Determine the [X, Y] coordinate at the center of the cell enclosing the given text.  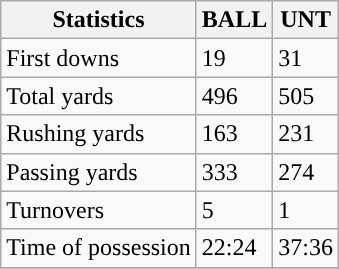
274 [306, 172]
505 [306, 96]
37:36 [306, 248]
Passing yards [99, 172]
231 [306, 134]
5 [234, 210]
19 [234, 58]
Rushing yards [99, 134]
Turnovers [99, 210]
496 [234, 96]
Total yards [99, 96]
Statistics [99, 20]
22:24 [234, 248]
163 [234, 134]
Time of possession [99, 248]
333 [234, 172]
31 [306, 58]
1 [306, 210]
UNT [306, 20]
First downs [99, 58]
BALL [234, 20]
